Provide the (x, y) coordinate of the cell's center where the given text is located.  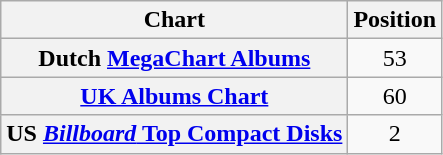
53 (395, 58)
Position (395, 20)
Chart (174, 20)
2 (395, 134)
UK Albums Chart (174, 96)
60 (395, 96)
US Billboard Top Compact Disks (174, 134)
Dutch MegaChart Albums (174, 58)
